Find where the given text appears and provide that cell's center as [X, Y] coordinate. 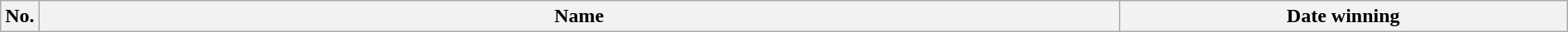
Name [579, 16]
No. [20, 16]
Date winning [1343, 16]
